Provide the [x, y] coordinate of the cell's center where the given text is located.  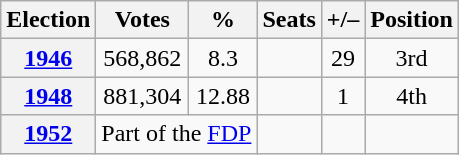
881,304 [142, 96]
12.88 [223, 96]
568,862 [142, 58]
Seats [289, 20]
Position [412, 20]
8.3 [223, 58]
1948 [48, 96]
1952 [48, 134]
+/– [342, 20]
29 [342, 58]
Part of the FDP [176, 134]
Votes [142, 20]
3rd [412, 58]
1946 [48, 58]
4th [412, 96]
1 [342, 96]
% [223, 20]
Election [48, 20]
